Return the [X, Y] coordinate for the center point of the cell that contains the specified text.  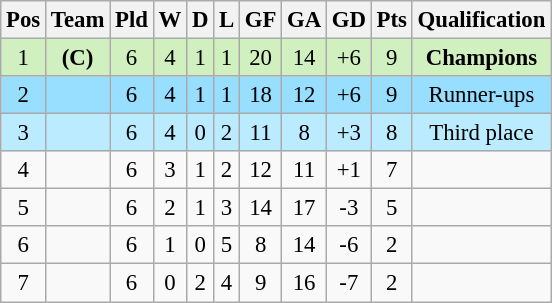
GF [260, 20]
-3 [348, 208]
Pts [392, 20]
20 [260, 58]
D [200, 20]
Pld [132, 20]
+1 [348, 170]
Runner-ups [481, 95]
Team [78, 20]
Qualification [481, 20]
Third place [481, 133]
Pos [24, 20]
+3 [348, 133]
-7 [348, 283]
GD [348, 20]
-6 [348, 245]
W [170, 20]
(C) [78, 58]
GA [304, 20]
L [227, 20]
17 [304, 208]
Champions [481, 58]
16 [304, 283]
18 [260, 95]
